Detect which cell encompasses the target text, then output its (x, y) center coordinate. 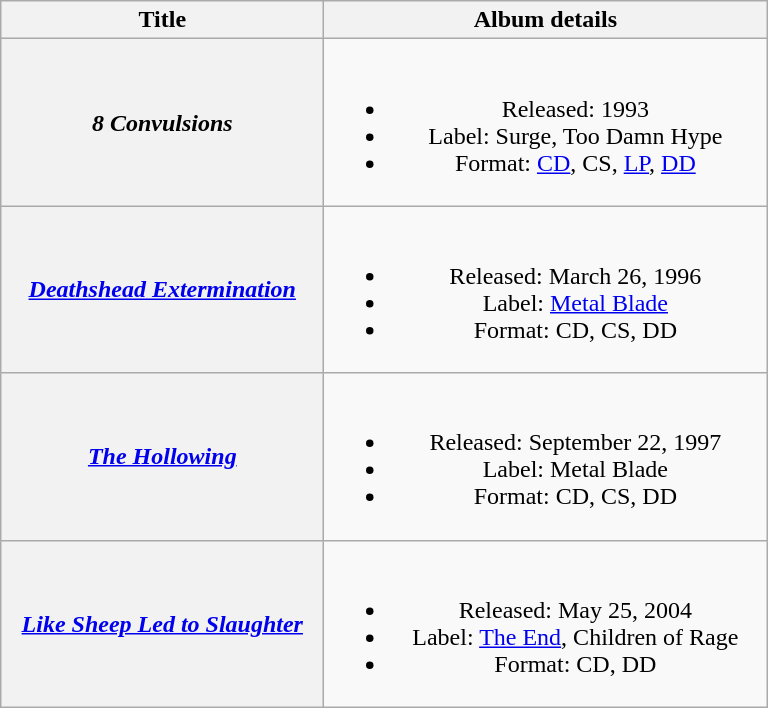
Released: May 25, 2004Label: The End, Children of RageFormat: CD, DD (546, 624)
Album details (546, 20)
The Hollowing (162, 456)
Deathshead Extermination (162, 290)
Released: 1993Label: Surge, Too Damn HypeFormat: CD, CS, LP, DD (546, 122)
Title (162, 20)
Released: September 22, 1997Label: Metal BladeFormat: CD, CS, DD (546, 456)
Like Sheep Led to Slaughter (162, 624)
8 Convulsions (162, 122)
Released: March 26, 1996Label: Metal BladeFormat: CD, CS, DD (546, 290)
